Scan for the cell matching the given text and deliver its [X, Y] coordinate at center. 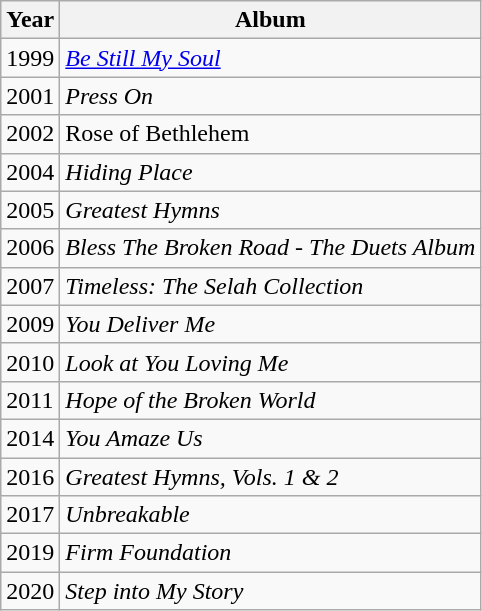
Be Still My Soul [270, 58]
2006 [30, 248]
Hope of the Broken World [270, 400]
2017 [30, 515]
Greatest Hymns [270, 210]
Hiding Place [270, 172]
Greatest Hymns, Vols. 1 & 2 [270, 477]
Year [30, 20]
Bless The Broken Road - The Duets Album [270, 248]
2007 [30, 286]
Press On [270, 96]
2011 [30, 400]
1999 [30, 58]
2004 [30, 172]
You Amaze Us [270, 438]
Unbreakable [270, 515]
2014 [30, 438]
Rose of Bethlehem [270, 134]
You Deliver Me [270, 324]
2010 [30, 362]
Firm Foundation [270, 553]
2005 [30, 210]
Step into My Story [270, 591]
2016 [30, 477]
2020 [30, 591]
2009 [30, 324]
Look at You Loving Me [270, 362]
Album [270, 20]
2019 [30, 553]
Timeless: The Selah Collection [270, 286]
2001 [30, 96]
2002 [30, 134]
